Extract the [X, Y] coordinate from the center of the cell holding the provided text.  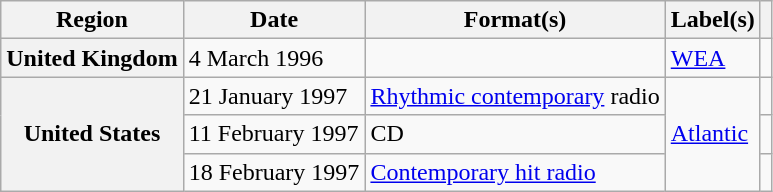
United States [92, 134]
Rhythmic contemporary radio [515, 96]
21 January 1997 [274, 96]
Label(s) [712, 20]
Atlantic [712, 134]
11 February 1997 [274, 134]
18 February 1997 [274, 172]
Date [274, 20]
WEA [712, 58]
United Kingdom [92, 58]
Format(s) [515, 20]
4 March 1996 [274, 58]
CD [515, 134]
Contemporary hit radio [515, 172]
Region [92, 20]
